Extract the [X, Y] coordinate from the center of the cell holding the provided text.  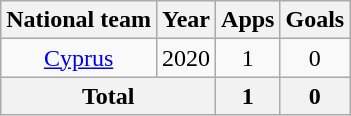
Cyprus [79, 58]
2020 [186, 58]
National team [79, 20]
Total [108, 96]
Year [186, 20]
Goals [315, 20]
Apps [248, 20]
